Search for the cell housing the specified text and yield its [X, Y] center coordinate. 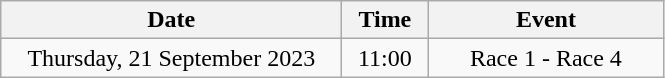
11:00 [385, 58]
Time [385, 20]
Date [172, 20]
Event [546, 20]
Thursday, 21 September 2023 [172, 58]
Race 1 - Race 4 [546, 58]
